Search for the cell housing the specified text and yield its (X, Y) center coordinate. 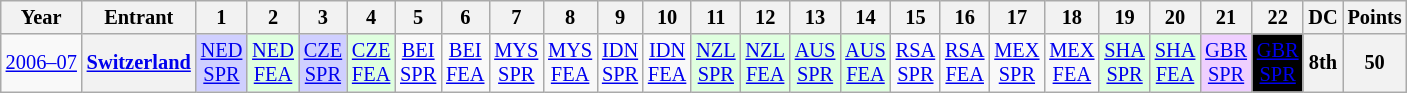
BEISPR (418, 63)
MEXFEA (1072, 63)
19 (1124, 17)
16 (964, 17)
IDNFEA (667, 63)
SHASPR (1124, 63)
NEDSPR (222, 63)
20 (1175, 17)
18 (1072, 17)
MYSSPR (516, 63)
22 (1278, 17)
7 (516, 17)
RSAFEA (964, 63)
AUSFEA (865, 63)
4 (371, 17)
NZLSPR (716, 63)
MEXSPR (1016, 63)
Points (1375, 17)
MYSFEA (570, 63)
RSASPR (916, 63)
SHAFEA (1175, 63)
10 (667, 17)
CZESPR (323, 63)
DC (1322, 17)
IDNSPR (620, 63)
12 (764, 17)
11 (716, 17)
50 (1375, 63)
13 (815, 17)
NZLFEA (764, 63)
8 (570, 17)
CZEFEA (371, 63)
21 (1226, 17)
15 (916, 17)
Switzerland (139, 63)
AUSSPR (815, 63)
Year (42, 17)
8th (1322, 63)
1 (222, 17)
2006–07 (42, 63)
2 (273, 17)
9 (620, 17)
14 (865, 17)
17 (1016, 17)
6 (465, 17)
NEDFEA (273, 63)
3 (323, 17)
BEIFEA (465, 63)
5 (418, 17)
Entrant (139, 17)
